Return the [x, y] coordinate for the center point of the cell that contains the specified text.  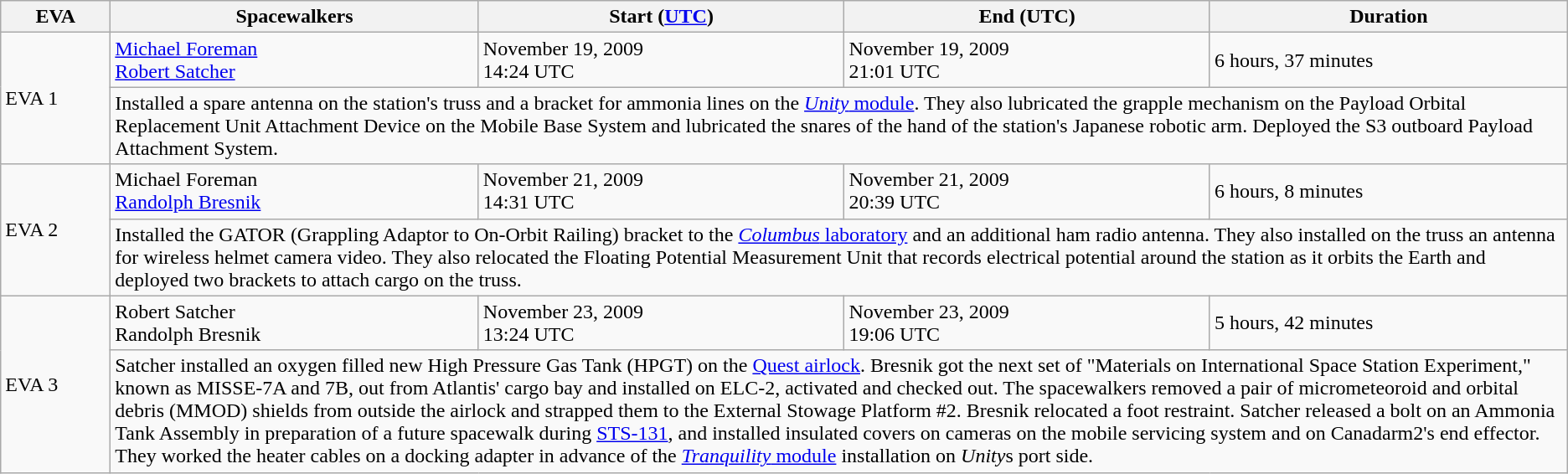
Robert Satcher Randolph Bresnik [295, 323]
November 23, 2009 13:24 UTC [662, 323]
6 hours, 8 minutes [1389, 191]
End (UTC) [1027, 17]
6 hours, 37 minutes [1389, 60]
EVA 2 [55, 229]
EVA 1 [55, 99]
November 21, 2009 14:31 UTC [662, 191]
EVA [55, 17]
November 19, 2009 14:24 UTC [662, 60]
Michael Foreman Robert Satcher [295, 60]
EVA 3 [55, 384]
November 23, 2009 19:06 UTC [1027, 323]
5 hours, 42 minutes [1389, 323]
November 19, 2009 21:01 UTC [1027, 60]
Spacewalkers [295, 17]
Start (UTC) [662, 17]
Michael Foreman Randolph Bresnik [295, 191]
November 21, 2009 20:39 UTC [1027, 191]
Duration [1389, 17]
